Output the [x, y] coordinate of the center of the cell containing the given text.  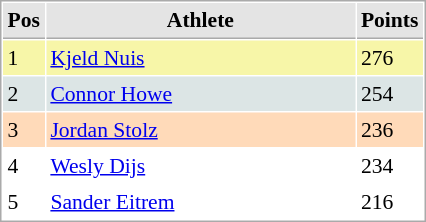
3 [24, 129]
Connor Howe [200, 93]
Points [390, 21]
Sander Eitrem [200, 201]
Kjeld Nuis [200, 57]
254 [390, 93]
Athlete [200, 21]
Pos [24, 21]
4 [24, 165]
236 [390, 129]
Jordan Stolz [200, 129]
Wesly Dijs [200, 165]
5 [24, 201]
234 [390, 165]
1 [24, 57]
276 [390, 57]
2 [24, 93]
216 [390, 201]
